Return the [x, y] coordinate for the center point of the cell that contains the specified text.  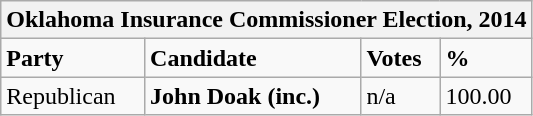
Votes [400, 58]
Republican [73, 96]
100.00 [486, 96]
Party [73, 58]
Candidate [253, 58]
% [486, 58]
Oklahoma Insurance Commissioner Election, 2014 [266, 20]
n/a [400, 96]
John Doak (inc.) [253, 96]
